Return (X, Y) of the center of cell containing provided text 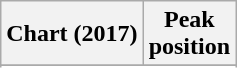
Chart (2017) (72, 34)
Peak position (189, 34)
